Return the [X, Y] coordinate for the center point of the cell that contains the specified text.  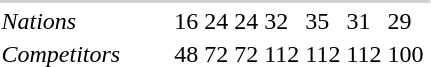
Nations [61, 21]
32 [282, 21]
35 [323, 21]
29 [406, 21]
16 [186, 21]
31 [364, 21]
